From the cell containing the given text, extract its center point as (X, Y) coordinate. 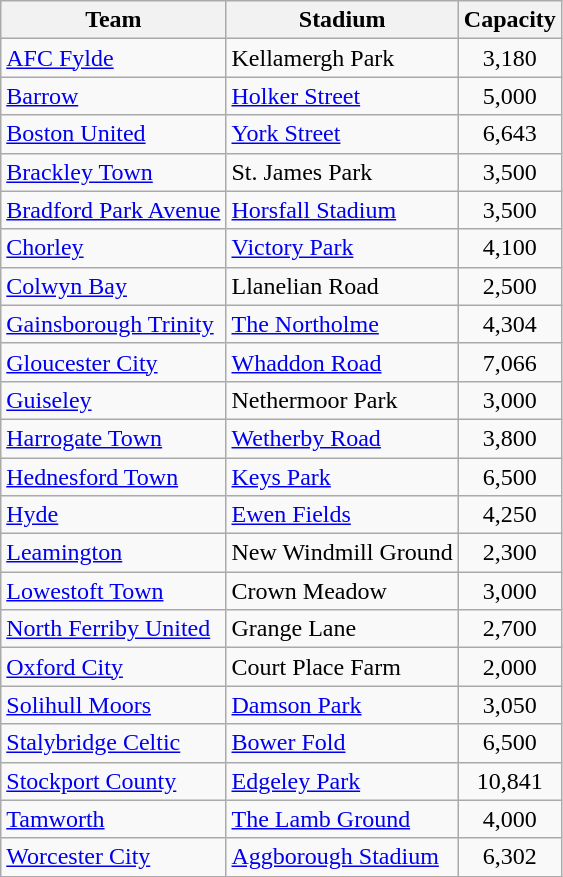
3,050 (510, 705)
3,800 (510, 438)
4,304 (510, 324)
The Northolme (342, 324)
Harrogate Town (114, 438)
Holker Street (342, 96)
4,250 (510, 515)
Colwyn Bay (114, 286)
5,000 (510, 96)
Whaddon Road (342, 362)
New Windmill Ground (342, 553)
Boston United (114, 134)
Horsfall Stadium (342, 210)
Court Place Farm (342, 667)
Stalybridge Celtic (114, 743)
Gainsborough Trinity (114, 324)
6,302 (510, 857)
York Street (342, 134)
Victory Park (342, 248)
2,300 (510, 553)
Aggborough Stadium (342, 857)
Kellamergh Park (342, 58)
St. James Park (342, 172)
Guiseley (114, 400)
Leamington (114, 553)
Chorley (114, 248)
Keys Park (342, 477)
AFC Fylde (114, 58)
Tamworth (114, 819)
Wetherby Road (342, 438)
Crown Meadow (342, 591)
2,000 (510, 667)
Grange Lane (342, 629)
Lowestoft Town (114, 591)
6,643 (510, 134)
Damson Park (342, 705)
3,180 (510, 58)
Oxford City (114, 667)
Team (114, 20)
Brackley Town (114, 172)
Ewen Fields (342, 515)
The Lamb Ground (342, 819)
Stockport County (114, 781)
Edgeley Park (342, 781)
Capacity (510, 20)
Bower Fold (342, 743)
Nethermoor Park (342, 400)
Solihull Moors (114, 705)
4,000 (510, 819)
7,066 (510, 362)
Barrow (114, 96)
Llanelian Road (342, 286)
Hednesford Town (114, 477)
Gloucester City (114, 362)
2,700 (510, 629)
Worcester City (114, 857)
Stadium (342, 20)
Bradford Park Avenue (114, 210)
Hyde (114, 515)
2,500 (510, 286)
4,100 (510, 248)
10,841 (510, 781)
North Ferriby United (114, 629)
